Pinpoint the cell where the given text exists, returning its [X, Y] midpoint coordinate. 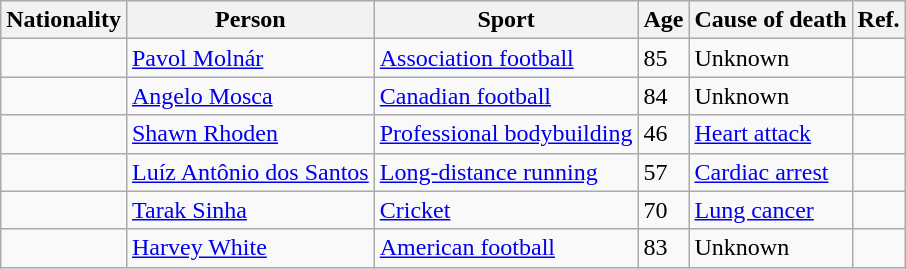
Cardiac arrest [770, 172]
Lung cancer [770, 210]
Association football [506, 58]
46 [664, 134]
Sport [506, 20]
Cause of death [770, 20]
Canadian football [506, 96]
Shawn Rhoden [250, 134]
Ref. [878, 20]
Professional bodybuilding [506, 134]
Harvey White [250, 248]
Pavol Molnár [250, 58]
84 [664, 96]
Cricket [506, 210]
Person [250, 20]
Luíz Antônio dos Santos [250, 172]
83 [664, 248]
57 [664, 172]
70 [664, 210]
Age [664, 20]
American football [506, 248]
Long-distance running [506, 172]
Heart attack [770, 134]
Tarak Sinha [250, 210]
Nationality [64, 20]
Angelo Mosca [250, 96]
85 [664, 58]
